Identify which cell holds the provided text, then report its (X, Y) central coordinate. 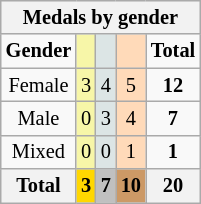
Gender (38, 51)
20 (173, 186)
10 (131, 186)
12 (173, 85)
Medals by gender (100, 17)
Male (38, 118)
5 (131, 85)
Mixed (38, 152)
Female (38, 85)
